Identify which cell holds the provided text, then report its (x, y) central coordinate. 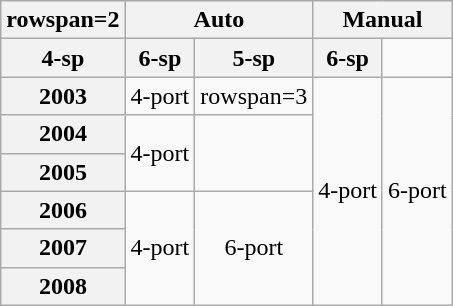
2007 (63, 248)
Auto (219, 20)
4-sp (63, 58)
2004 (63, 134)
5-sp (254, 58)
2006 (63, 210)
rowspan=2 (63, 20)
rowspan=3 (254, 96)
2008 (63, 286)
Manual (382, 20)
2003 (63, 96)
2005 (63, 172)
